Detect which cell encompasses the target text, then output its (X, Y) center coordinate. 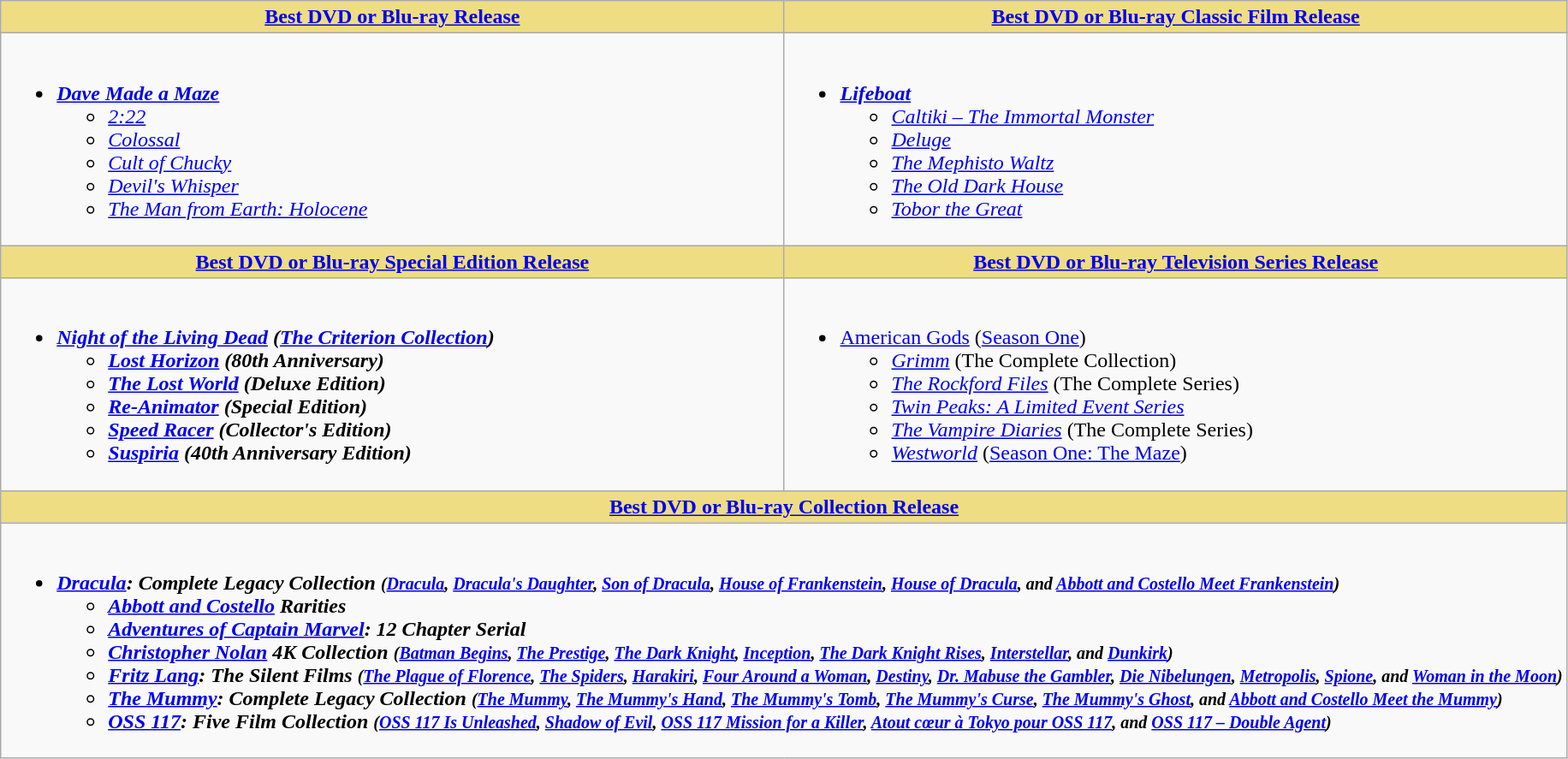
Best DVD or Blu-ray Release (392, 17)
Best DVD or Blu-ray Classic Film Release (1176, 17)
LifeboatCaltiki – The Immortal MonsterDelugeThe Mephisto WaltzThe Old Dark HouseTobor the Great (1176, 139)
Dave Made a Maze2:22ColossalCult of ChuckyDevil's WhisperThe Man from Earth: Holocene (392, 139)
Best DVD or Blu-ray Special Edition Release (392, 262)
Best DVD or Blu-ray Television Series Release (1176, 262)
Best DVD or Blu-ray Collection Release (784, 507)
